Detect which cell encompasses the target text, then output its (X, Y) center coordinate. 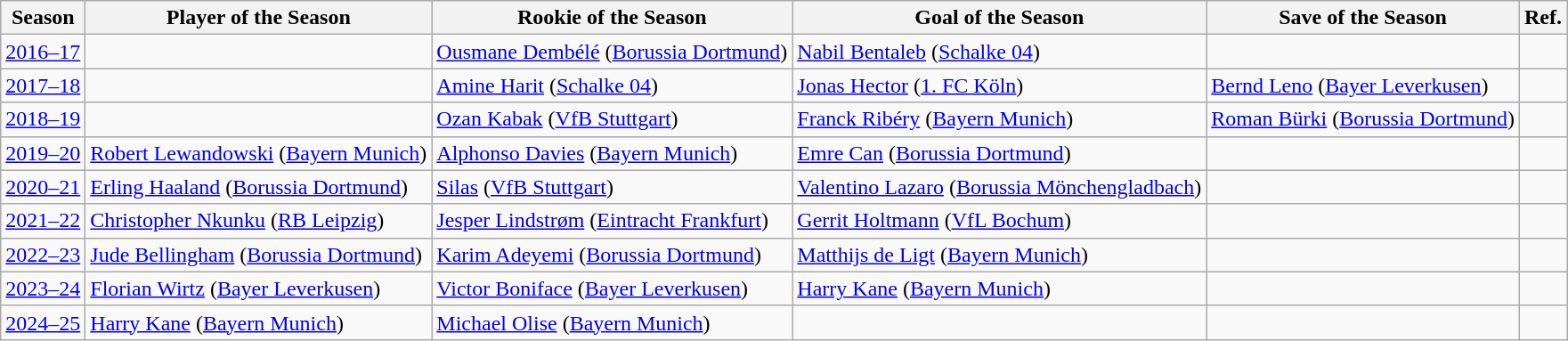
Season (43, 18)
2023–24 (43, 288)
Player of the Season (258, 18)
Ozan Kabak (VfB Stuttgart) (613, 119)
Ref. (1542, 18)
Jesper Lindstrøm (Eintracht Frankfurt) (613, 221)
Gerrit Holtmann (VfL Bochum) (999, 221)
Franck Ribéry (Bayern Munich) (999, 119)
2016–17 (43, 52)
Erling Haaland (Borussia Dortmund) (258, 187)
Emre Can (Borussia Dortmund) (999, 153)
Goal of the Season (999, 18)
2022–23 (43, 255)
Karim Adeyemi (Borussia Dortmund) (613, 255)
2017–18 (43, 85)
Matthijs de Ligt (Bayern Munich) (999, 255)
Victor Boniface (Bayer Leverkusen) (613, 288)
2020–21 (43, 187)
Alphonso Davies (Bayern Munich) (613, 153)
Rookie of the Season (613, 18)
Jude Bellingham (Borussia Dortmund) (258, 255)
Jonas Hector (1. FC Köln) (999, 85)
Amine Harit (Schalke 04) (613, 85)
2019–20 (43, 153)
Christopher Nkunku (RB Leipzig) (258, 221)
Bernd Leno (Bayer Leverkusen) (1363, 85)
Ousmane Dembélé (Borussia Dortmund) (613, 52)
2021–22 (43, 221)
2024–25 (43, 322)
Florian Wirtz (Bayer Leverkusen) (258, 288)
Valentino Lazaro (Borussia Mönchengladbach) (999, 187)
Roman Bürki (Borussia Dortmund) (1363, 119)
Michael Olise (Bayern Munich) (613, 322)
Robert Lewandowski (Bayern Munich) (258, 153)
2018–19 (43, 119)
Save of the Season (1363, 18)
Silas (VfB Stuttgart) (613, 187)
Nabil Bentaleb (Schalke 04) (999, 52)
